Provide the [x, y] coordinate of the cell's center where the given text is located.  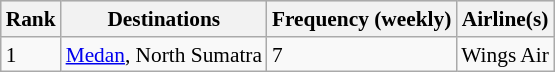
Rank [31, 19]
Frequency (weekly) [362, 19]
Destinations [164, 19]
Airline(s) [505, 19]
